Provide the [x, y] coordinate of the cell's center where the given text is located.  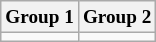
Group 1 [40, 17]
Group 2 [117, 17]
